Detect which cell encompasses the target text, then output its [x, y] center coordinate. 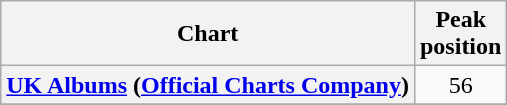
Chart [208, 34]
Peakposition [460, 34]
UK Albums (Official Charts Company) [208, 85]
56 [460, 85]
